For the text-containing cell, return its midpoint in (X, Y) coordinate format. 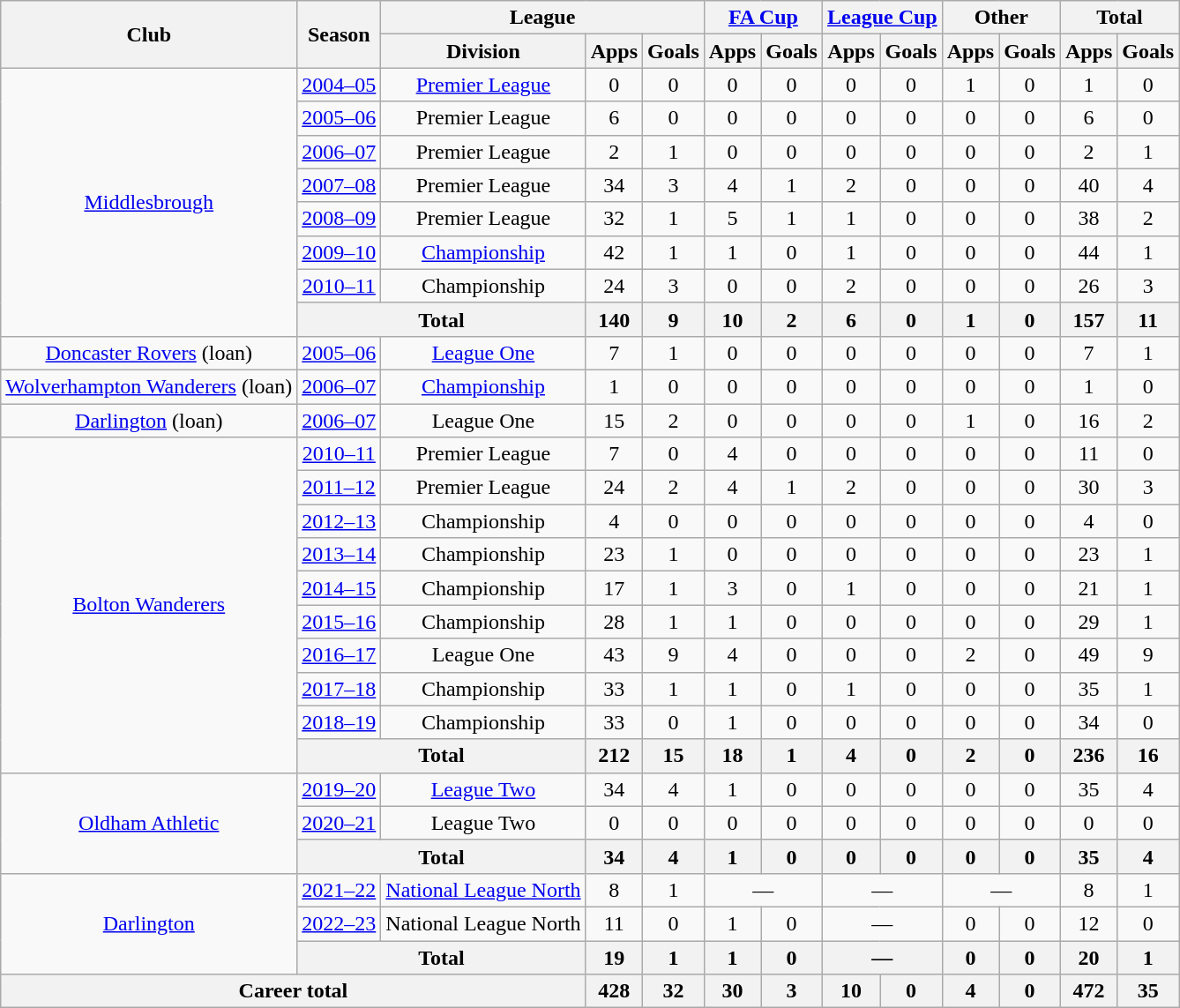
2021–22 (339, 890)
2009–10 (339, 252)
18 (732, 756)
40 (1088, 185)
140 (614, 319)
42 (614, 252)
2016–17 (339, 655)
2020–21 (339, 823)
Career total (293, 991)
38 (1088, 219)
2013–14 (339, 555)
44 (1088, 252)
2011–12 (339, 488)
20 (1088, 957)
2004–05 (339, 85)
Doncaster Rovers (loan) (149, 353)
Club (149, 34)
Middlesbrough (149, 202)
12 (1088, 923)
28 (614, 622)
Division (483, 51)
472 (1088, 991)
2017–18 (339, 689)
League (542, 18)
157 (1088, 319)
Wolverhampton Wanderers (loan) (149, 386)
2018–19 (339, 722)
236 (1088, 756)
2008–09 (339, 219)
49 (1088, 655)
17 (614, 588)
43 (614, 655)
428 (614, 991)
2015–16 (339, 622)
29 (1088, 622)
21 (1088, 588)
Season (339, 34)
Other (1001, 18)
League Cup (882, 18)
26 (1088, 286)
5 (732, 219)
2022–23 (339, 923)
2014–15 (339, 588)
2007–08 (339, 185)
Darlington (149, 923)
Darlington (loan) (149, 421)
2019–20 (339, 789)
2012–13 (339, 521)
19 (614, 957)
Oldham Athletic (149, 823)
212 (614, 756)
FA Cup (763, 18)
Bolton Wanderers (149, 605)
